Detect which cell encompasses the target text, then output its [x, y] center coordinate. 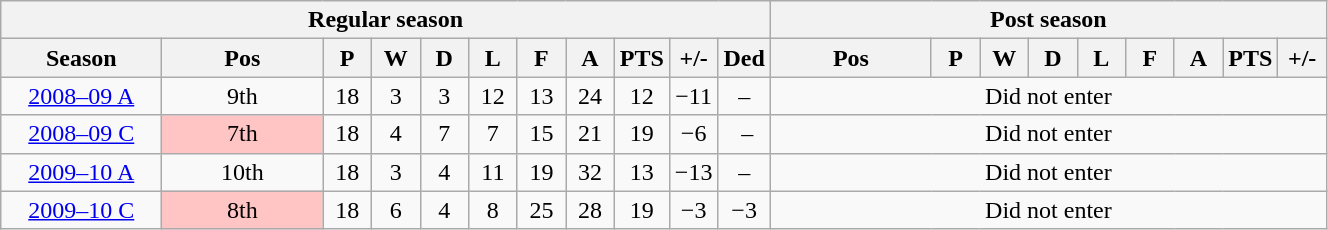
Post season [1048, 20]
Ded [744, 58]
7th [242, 134]
21 [590, 134]
−6 [694, 134]
8th [242, 210]
24 [590, 96]
Season [82, 58]
−13 [694, 172]
32 [590, 172]
Regular season [386, 20]
11 [494, 172]
2009–10 C [82, 210]
2008–09 C [82, 134]
10th [242, 172]
2009–10 A [82, 172]
−11 [694, 96]
28 [590, 210]
6 [396, 210]
15 [542, 134]
25 [542, 210]
8 [494, 210]
2008–09 A [82, 96]
9th [242, 96]
